Detect which cell encompasses the target text, then output its [X, Y] center coordinate. 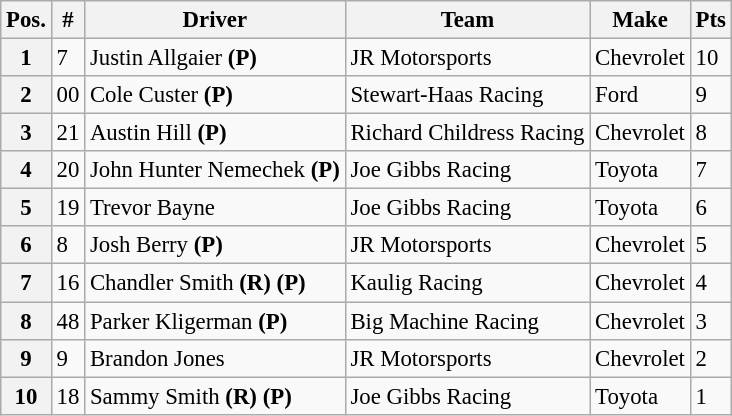
Parker Kligerman (P) [216, 321]
00 [68, 95]
Driver [216, 20]
Chandler Smith (R) (P) [216, 283]
18 [68, 396]
Cole Custer (P) [216, 95]
48 [68, 321]
Pts [710, 20]
Justin Allgaier (P) [216, 58]
Team [468, 20]
16 [68, 283]
Austin Hill (P) [216, 133]
John Hunter Nemechek (P) [216, 170]
Josh Berry (P) [216, 245]
Trevor Bayne [216, 208]
Brandon Jones [216, 358]
Make [640, 20]
Sammy Smith (R) (P) [216, 396]
Big Machine Racing [468, 321]
Ford [640, 95]
Pos. [26, 20]
# [68, 20]
20 [68, 170]
19 [68, 208]
Stewart-Haas Racing [468, 95]
21 [68, 133]
Kaulig Racing [468, 283]
Richard Childress Racing [468, 133]
